Pinpoint the cell where the given text exists, returning its (x, y) midpoint coordinate. 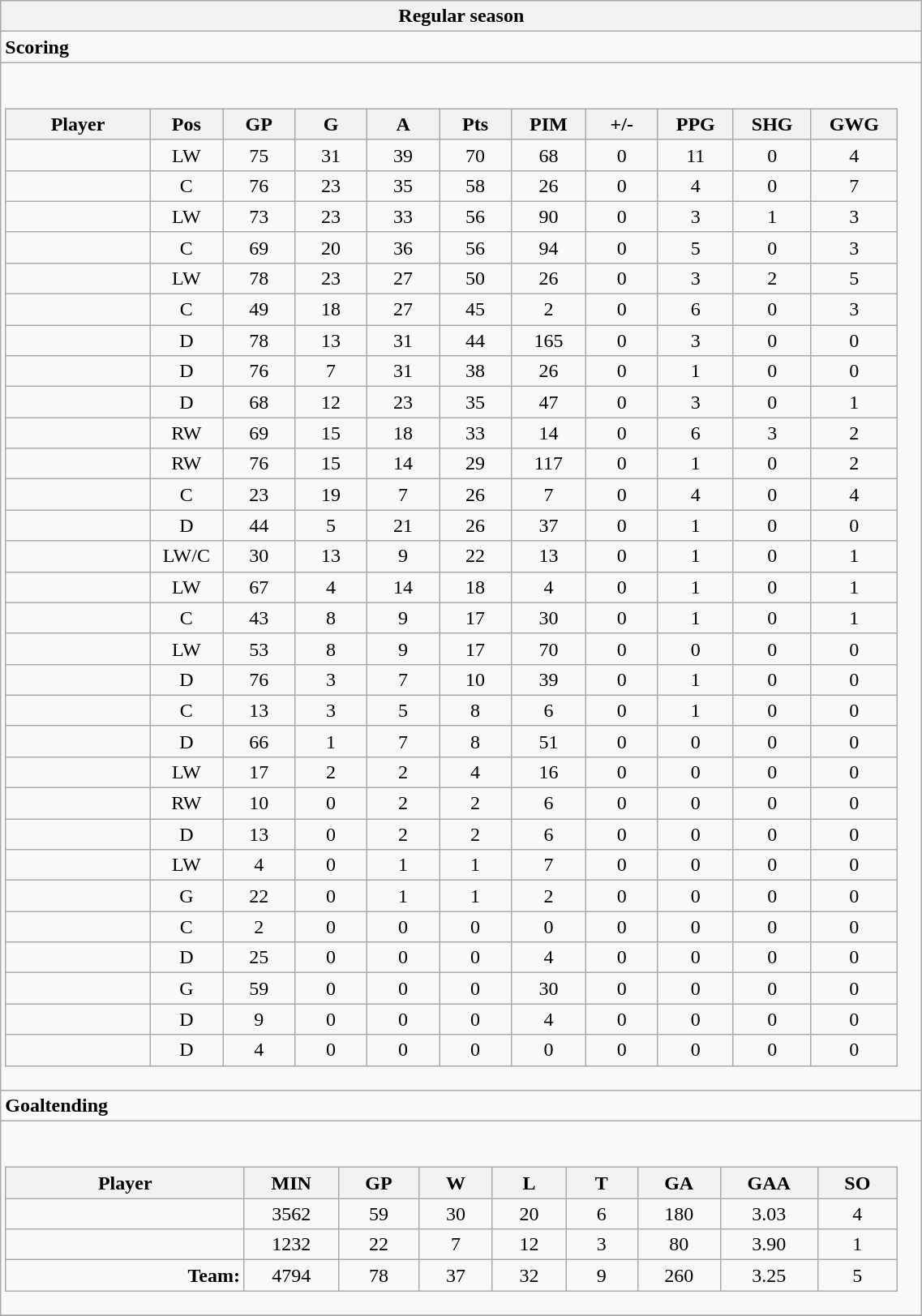
80 (679, 1245)
LW/C (187, 556)
67 (259, 587)
38 (475, 371)
117 (549, 464)
43 (259, 618)
21 (404, 525)
Pts (475, 124)
49 (259, 310)
180 (679, 1214)
260 (679, 1275)
A (404, 124)
3562 (291, 1214)
90 (549, 216)
47 (549, 402)
4794 (291, 1275)
45 (475, 310)
GWG (854, 124)
1232 (291, 1245)
MIN (291, 1183)
Pos (187, 124)
25 (259, 958)
73 (259, 216)
L (529, 1183)
+/- (621, 124)
SHG (772, 124)
GA (679, 1183)
3.25 (769, 1275)
Regular season (461, 16)
Team: (125, 1275)
75 (259, 155)
165 (549, 341)
PIM (549, 124)
29 (475, 464)
3.90 (769, 1245)
SO (857, 1183)
58 (475, 186)
51 (549, 741)
94 (549, 247)
66 (259, 741)
3.03 (769, 1214)
T (602, 1183)
PPG (696, 124)
32 (529, 1275)
16 (549, 772)
50 (475, 278)
11 (696, 155)
W (456, 1183)
Goaltending (461, 1105)
36 (404, 247)
Scoring (461, 47)
GAA (769, 1183)
53 (259, 649)
19 (331, 495)
Player MIN GP W L T GA GAA SO 3562 59 30 20 6 180 3.03 4 1232 22 7 12 3 80 3.90 1 Team: 4794 78 37 32 9 260 3.25 5 (461, 1218)
